Pinpoint the cell where the given text exists, returning its (X, Y) midpoint coordinate. 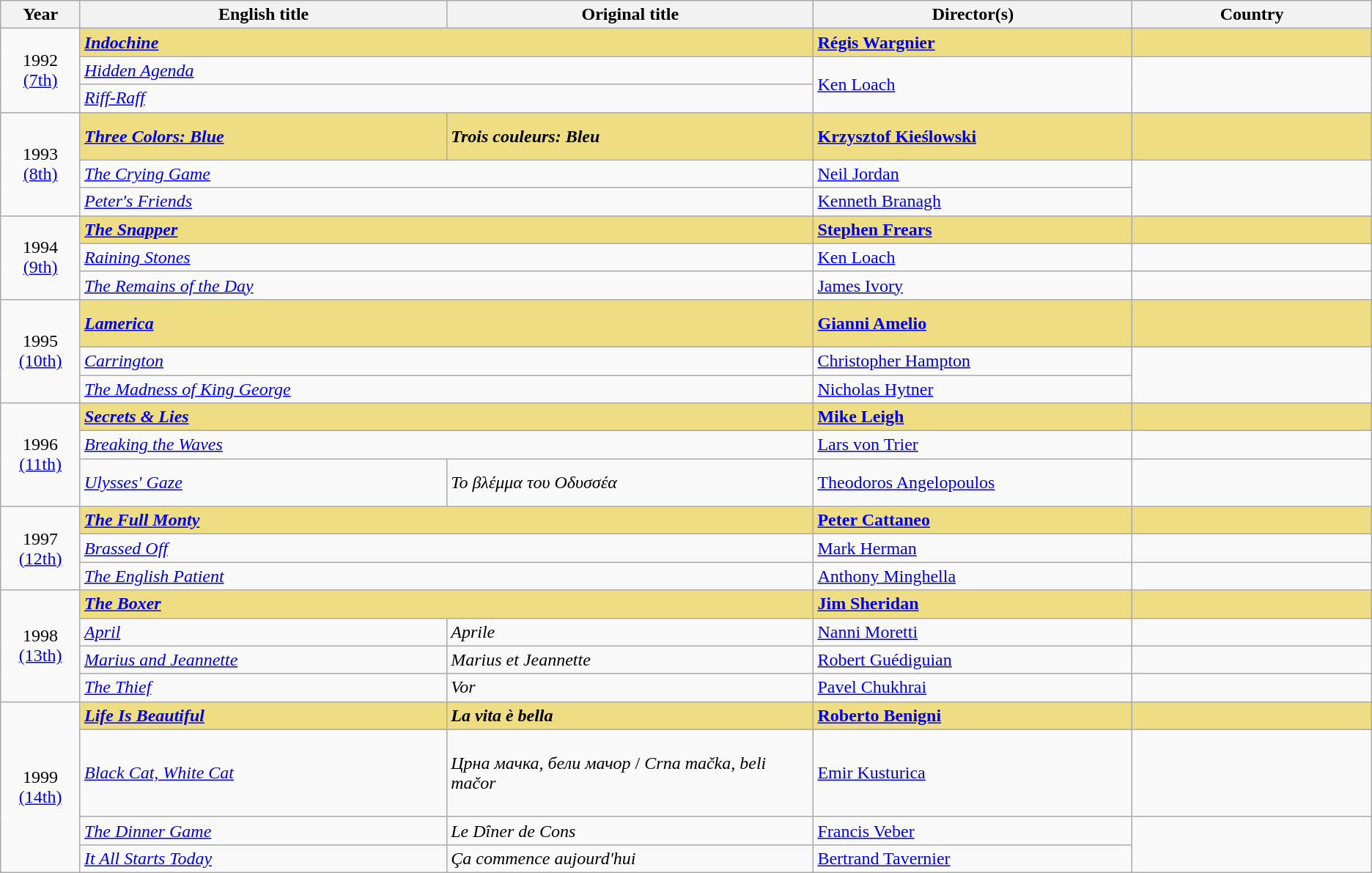
1999(14th) (41, 787)
Robert Guédiguian (973, 660)
Mark Herman (973, 548)
Nanni Moretti (973, 632)
Anthony Minghella (973, 576)
Ulysses' Gaze (263, 482)
The Remains of the Day (446, 285)
Roberto Benigni (973, 715)
1997(12th) (41, 548)
1996(11th) (41, 454)
Nicholas Hytner (973, 389)
1992(7th) (41, 70)
Secrets & Lies (446, 417)
Raining Stones (446, 257)
Three Colors: Blue (263, 136)
Mike Leigh (973, 417)
April (263, 632)
Lars von Trier (973, 445)
Life Is Beautiful (263, 715)
Bertrand Tavernier (973, 858)
Pavel Chukhrai (973, 688)
The Thief (263, 688)
Jim Sheridan (973, 604)
Riff-Raff (446, 98)
Régis Wargnier (973, 43)
Original title (630, 15)
Trois couleurs: Bleu (630, 136)
Stephen Frears (973, 229)
Indochine (446, 43)
Emir Kusturica (973, 773)
The English Patient (446, 576)
Το βλέμμα του Οδυσσέα (630, 482)
Year (41, 15)
Black Cat, White Cat (263, 773)
Vor (630, 688)
1998(13th) (41, 646)
Brassed Off (446, 548)
The Crying Game (446, 174)
Peter Cattaneo (973, 520)
Marius et Jeannette (630, 660)
Црна мачка, бели мачор / Crna mačka, beli mačor (630, 773)
Carrington (446, 361)
The Dinner Game (263, 830)
James Ivory (973, 285)
Christopher Hampton (973, 361)
The Boxer (446, 604)
Country (1252, 15)
Aprile (630, 632)
Peter's Friends (446, 202)
It All Starts Today (263, 858)
The Madness of King George (446, 389)
English title (263, 15)
Kenneth Branagh (973, 202)
Gianni Amelio (973, 323)
Director(s) (973, 15)
Marius and Jeannette (263, 660)
Theodoros Angelopoulos (973, 482)
Krzysztof Kieślowski (973, 136)
Francis Veber (973, 830)
Neil Jordan (973, 174)
1994(9th) (41, 257)
The Snapper (446, 229)
Lamerica (446, 323)
Le Dîner de Cons (630, 830)
Breaking the Waves (446, 445)
La vita è bella (630, 715)
Ça commence aujourd'hui (630, 858)
1993(8th) (41, 164)
The Full Monty (446, 520)
1995(10th) (41, 350)
Hidden Agenda (446, 70)
